Identify which cell holds the provided text, then report its [x, y] central coordinate. 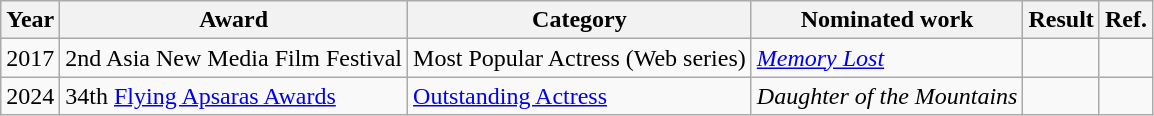
Outstanding Actress [580, 96]
2024 [30, 96]
Award [234, 20]
Result [1061, 20]
2017 [30, 58]
Daughter of the Mountains [887, 96]
Category [580, 20]
34th Flying Apsaras Awards [234, 96]
Nominated work [887, 20]
Ref. [1126, 20]
Year [30, 20]
2nd Asia New Media Film Festival [234, 58]
Memory Lost [887, 58]
Most Popular Actress (Web series) [580, 58]
